For the text-containing cell, return its midpoint in [X, Y] coordinate format. 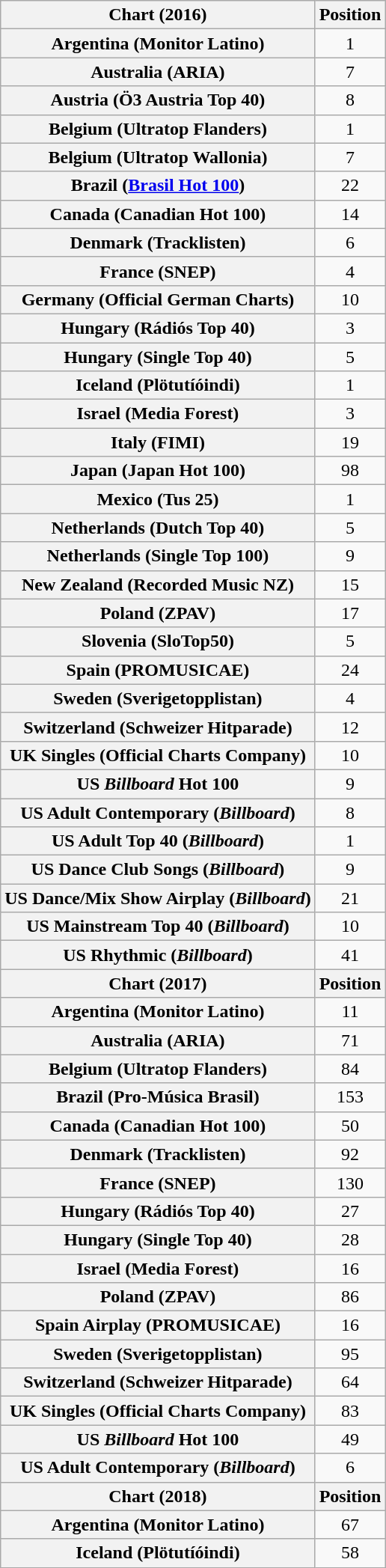
95 [350, 1354]
Slovenia (SloTop50) [158, 641]
Brazil (Brasil Hot 100) [158, 186]
83 [350, 1411]
19 [350, 442]
71 [350, 1040]
28 [350, 1239]
41 [350, 955]
22 [350, 186]
17 [350, 613]
Netherlands (Dutch Top 40) [158, 528]
67 [350, 1525]
Netherlands (Single Top 100) [158, 556]
New Zealand (Recorded Music NZ) [158, 585]
24 [350, 670]
84 [350, 1069]
153 [350, 1097]
64 [350, 1382]
Italy (FIMI) [158, 442]
12 [350, 727]
US Dance Club Songs (Billboard) [158, 870]
49 [350, 1439]
US Mainstream Top 40 (Billboard) [158, 927]
15 [350, 585]
Mexico (Tus 25) [158, 499]
Chart (2016) [158, 15]
US Adult Top 40 (Billboard) [158, 841]
US Dance/Mix Show Airplay (Billboard) [158, 898]
Japan (Japan Hot 100) [158, 471]
92 [350, 1154]
27 [350, 1211]
98 [350, 471]
11 [350, 1012]
Spain Airplay (PROMUSICAE) [158, 1326]
50 [350, 1126]
14 [350, 214]
Chart (2018) [158, 1496]
86 [350, 1297]
Chart (2017) [158, 983]
Spain (PROMUSICAE) [158, 670]
Austria (Ö3 Austria Top 40) [158, 100]
Brazil (Pro-Música Brasil) [158, 1097]
21 [350, 898]
58 [350, 1553]
US Rhythmic (Billboard) [158, 955]
Germany (Official German Charts) [158, 299]
Belgium (Ultratop Wallonia) [158, 157]
130 [350, 1183]
